Extract the [x, y] coordinate from the center of the cell holding the provided text.  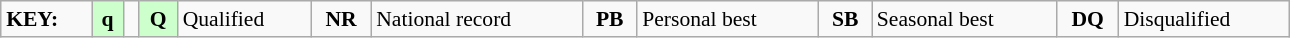
DQ [1088, 19]
Disqualified [1204, 19]
Personal best [728, 19]
KEY: [46, 19]
Q [158, 19]
NR [341, 19]
SB [846, 19]
q [108, 19]
Seasonal best [964, 19]
PB [610, 19]
Qualified [244, 19]
National record [476, 19]
